Output the (X, Y) coordinate of the center of the cell containing the given text.  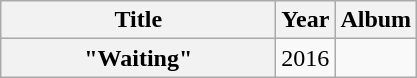
2016 (306, 58)
"Waiting" (138, 58)
Year (306, 20)
Album (376, 20)
Title (138, 20)
